Extract the [x, y] coordinate from the center of the cell holding the provided text.  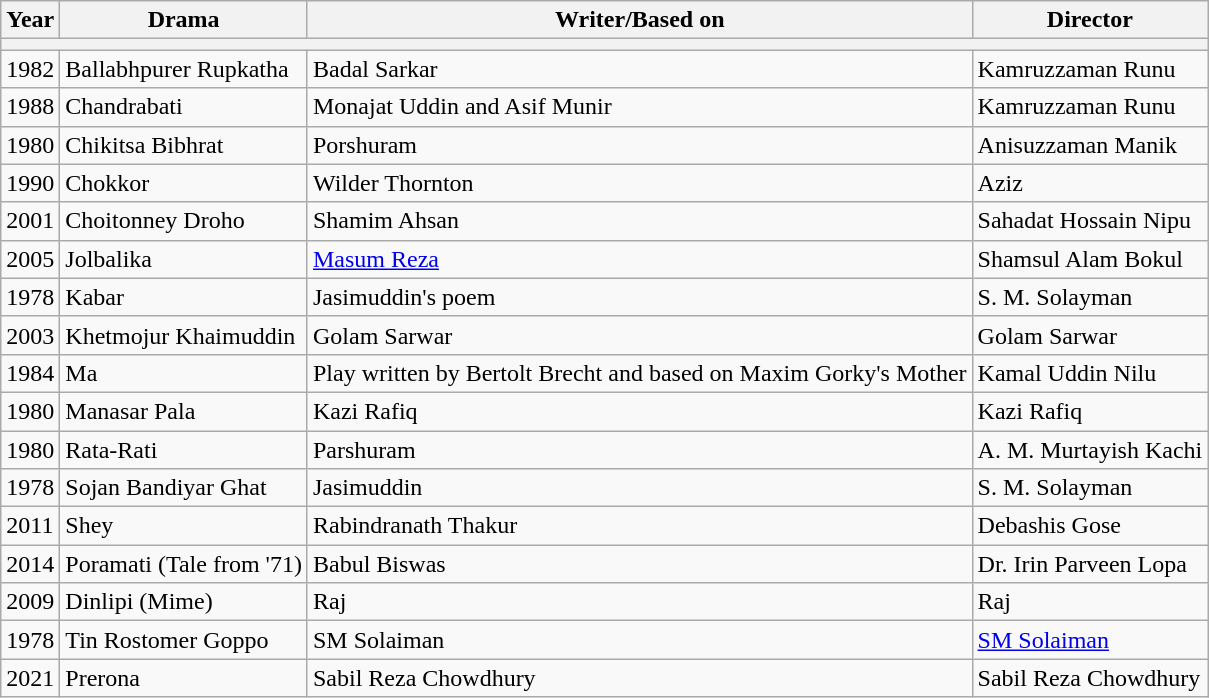
Poramati (Tale from '71) [184, 564]
Chokkor [184, 183]
Drama [184, 20]
2001 [30, 221]
Jasimuddin [640, 488]
2003 [30, 335]
2009 [30, 602]
1990 [30, 183]
Writer/Based on [640, 20]
Sojan Bandiyar Ghat [184, 488]
2011 [30, 526]
2005 [30, 259]
Shey [184, 526]
Rabindranath Thakur [640, 526]
1984 [30, 373]
Kamal Uddin Nilu [1090, 373]
Anisuzzaman Manik [1090, 145]
Dr. Irin Parveen Lopa [1090, 564]
Porshuram [640, 145]
A. M. Murtayish Kachi [1090, 449]
Shamim Ahsan [640, 221]
Jasimuddin's poem [640, 297]
Tin Rostomer Goppo [184, 640]
Babul Biswas [640, 564]
2014 [30, 564]
Sahadat Hossain Nipu [1090, 221]
Ma [184, 373]
Khetmojur Khaimuddin [184, 335]
Kabar [184, 297]
Dinlipi (Mime) [184, 602]
Prerona [184, 678]
2021 [30, 678]
Debashis Gose [1090, 526]
Rata-Rati [184, 449]
Aziz [1090, 183]
Year [30, 20]
Masum Reza [640, 259]
Chikitsa Bibhrat [184, 145]
1988 [30, 107]
Monajat Uddin and Asif Munir [640, 107]
Jolbalika [184, 259]
Director [1090, 20]
Badal Sarkar [640, 69]
Play written by Bertolt Brecht and based on Maxim Gorky's Mother [640, 373]
Wilder Thornton [640, 183]
Choitonney Droho [184, 221]
Shamsul Alam Bokul [1090, 259]
Parshuram [640, 449]
1982 [30, 69]
Ballabhpurer Rupkatha [184, 69]
Manasar Pala [184, 411]
Chandrabati [184, 107]
